Locate the cell with the specified text and output its (X, Y) center coordinate. 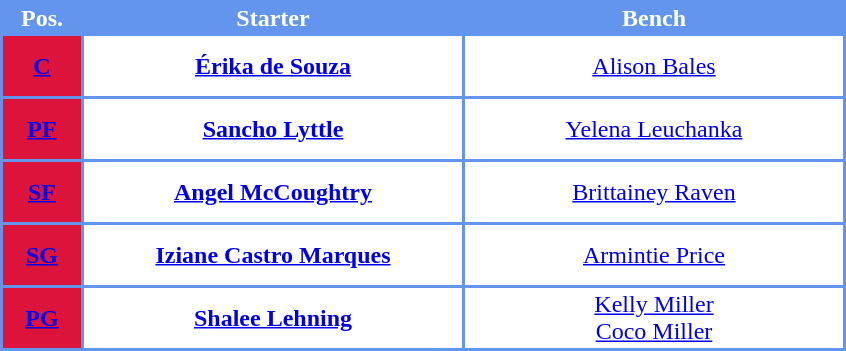
Sancho Lyttle (273, 129)
Brittainey Raven (654, 192)
Shalee Lehning (273, 318)
C (42, 66)
Armintie Price (654, 255)
Starter (273, 18)
PG (42, 318)
PF (42, 129)
Angel McCoughtry (273, 192)
Yelena Leuchanka (654, 129)
Érika de Souza (273, 66)
Alison Bales (654, 66)
Iziane Castro Marques (273, 255)
Pos. (42, 18)
SG (42, 255)
Bench (654, 18)
Kelly MillerCoco Miller (654, 318)
SF (42, 192)
